Determine the (X, Y) coordinate at the center of the cell enclosing the given text.  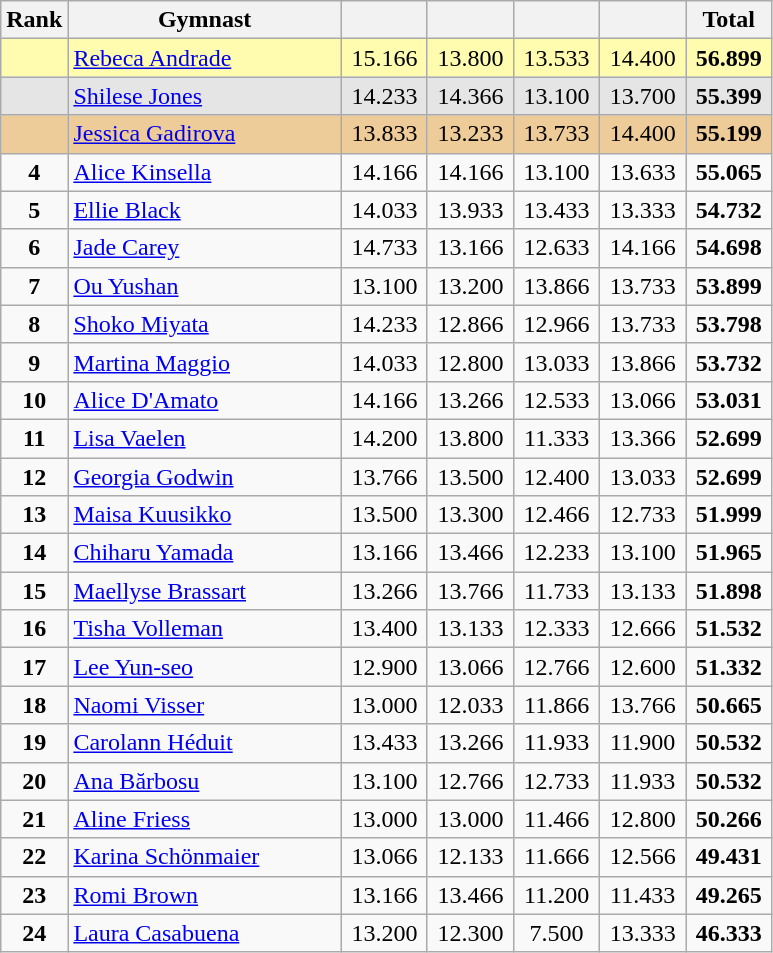
55.399 (729, 96)
12.400 (557, 477)
13.700 (643, 96)
13.833 (384, 134)
18 (34, 705)
Jessica Gadirova (205, 134)
14.200 (384, 438)
Romi Brown (205, 895)
4 (34, 172)
21 (34, 819)
12.133 (470, 857)
Alice D'Amato (205, 400)
13.233 (470, 134)
6 (34, 248)
Maisa Kuusikko (205, 515)
12.600 (643, 667)
51.965 (729, 553)
Martina Maggio (205, 362)
14.366 (470, 96)
Ana Bărbosu (205, 781)
51.532 (729, 629)
Ou Yushan (205, 286)
54.698 (729, 248)
12.033 (470, 705)
12.300 (470, 933)
49.431 (729, 857)
56.899 (729, 58)
Aline Friess (205, 819)
8 (34, 324)
Shoko Miyata (205, 324)
Naomi Visser (205, 705)
11.433 (643, 895)
12.966 (557, 324)
12.666 (643, 629)
50.665 (729, 705)
50.266 (729, 819)
13 (34, 515)
12.233 (557, 553)
Maellyse Brassart (205, 591)
53.798 (729, 324)
Gymnast (205, 20)
10 (34, 400)
23 (34, 895)
12.566 (643, 857)
Tisha Volleman (205, 629)
Total (729, 20)
Jade Carey (205, 248)
Shilese Jones (205, 96)
Rank (34, 20)
11 (34, 438)
12.533 (557, 400)
Carolann Héduit (205, 743)
Alice Kinsella (205, 172)
12.900 (384, 667)
13.933 (470, 210)
16 (34, 629)
12.466 (557, 515)
51.332 (729, 667)
15 (34, 591)
Lee Yun-seo (205, 667)
11.666 (557, 857)
24 (34, 933)
13.366 (643, 438)
20 (34, 781)
13.533 (557, 58)
13.400 (384, 629)
17 (34, 667)
15.166 (384, 58)
46.333 (729, 933)
7 (34, 286)
53.031 (729, 400)
11.466 (557, 819)
12.333 (557, 629)
12.866 (470, 324)
55.199 (729, 134)
Georgia Godwin (205, 477)
Rebeca Andrade (205, 58)
54.732 (729, 210)
19 (34, 743)
12.633 (557, 248)
55.065 (729, 172)
53.899 (729, 286)
11.900 (643, 743)
7.500 (557, 933)
Chiharu Yamada (205, 553)
53.732 (729, 362)
22 (34, 857)
Karina Schönmaier (205, 857)
13.300 (470, 515)
11.866 (557, 705)
Lisa Vaelen (205, 438)
12 (34, 477)
11.333 (557, 438)
51.999 (729, 515)
5 (34, 210)
51.898 (729, 591)
9 (34, 362)
11.733 (557, 591)
49.265 (729, 895)
14.733 (384, 248)
Laura Casabuena (205, 933)
14 (34, 553)
11.200 (557, 895)
Ellie Black (205, 210)
13.633 (643, 172)
